Pinpoint the cell where the given text exists, returning its (X, Y) midpoint coordinate. 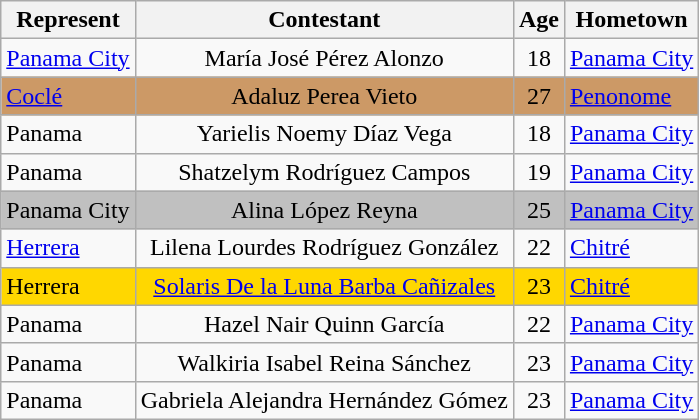
Age (538, 20)
Hazel Nair Quinn García (324, 324)
Hometown (631, 20)
Gabriela Alejandra Hernández Gómez (324, 400)
Shatzelym Rodríguez Campos (324, 172)
Coclé (68, 96)
25 (538, 210)
Adaluz Perea Vieto (324, 96)
Penonome (631, 96)
Contestant (324, 20)
María José Pérez Alonzo (324, 58)
Yarielis Noemy Díaz Vega (324, 134)
Represent (68, 20)
19 (538, 172)
Lilena Lourdes Rodríguez González (324, 248)
27 (538, 96)
Solaris De la Luna Barba Cañizales (324, 286)
Alina López Reyna (324, 210)
Walkiria Isabel Reina Sánchez (324, 362)
